Detect which cell encompasses the target text, then output its (X, Y) center coordinate. 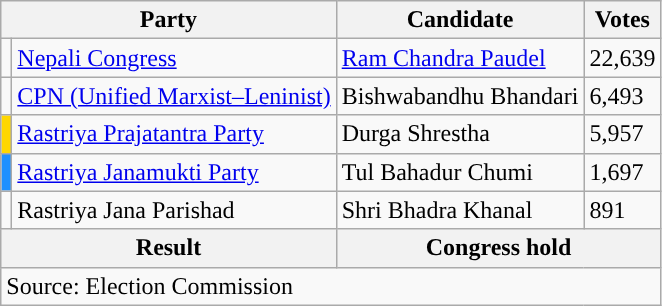
Rastriya Jana Parishad (174, 210)
Result (168, 248)
Candidate (460, 20)
CPN (Unified Marxist–Leninist) (174, 96)
Rastriya Janamukti Party (174, 172)
891 (622, 210)
Nepali Congress (174, 58)
Party (168, 20)
Rastriya Prajatantra Party (174, 134)
Source: Election Commission (331, 286)
Congress hold (498, 248)
6,493 (622, 96)
Bishwabandhu Bhandari (460, 96)
22,639 (622, 58)
5,957 (622, 134)
Shri Bhadra Khanal (460, 210)
Tul Bahadur Chumi (460, 172)
Durga Shrestha (460, 134)
Ram Chandra Paudel (460, 58)
1,697 (622, 172)
Votes (622, 20)
